Identify which cell holds the provided text, then report its [X, Y] central coordinate. 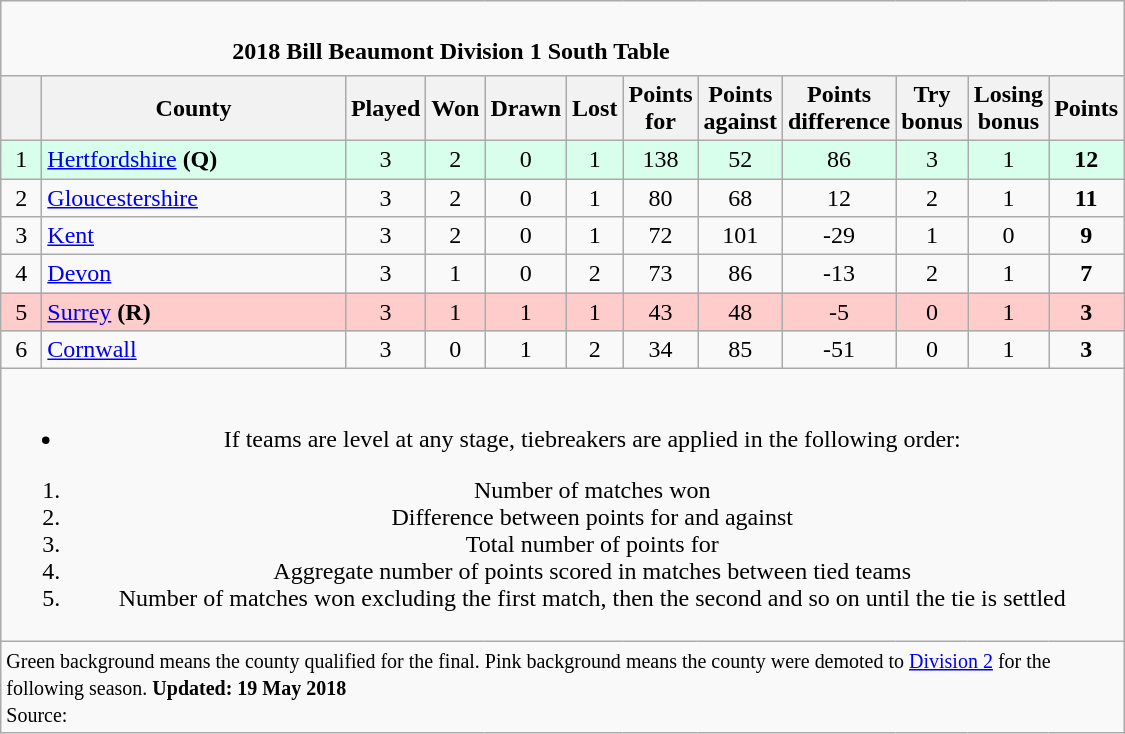
-5 [838, 312]
48 [740, 312]
Drawn [526, 108]
Won [456, 108]
-29 [838, 236]
6 [22, 350]
Losing bonus [1008, 108]
34 [660, 350]
Points for [660, 108]
Try bonus [932, 108]
43 [660, 312]
Gloucestershire [194, 197]
52 [740, 159]
85 [740, 350]
Lost [595, 108]
72 [660, 236]
County [194, 108]
Points against [740, 108]
Points difference [838, 108]
5 [22, 312]
Played [385, 108]
9 [1086, 236]
138 [660, 159]
Kent [194, 236]
11 [1086, 197]
Cornwall [194, 350]
80 [660, 197]
4 [22, 274]
Surrey (R) [194, 312]
-51 [838, 350]
Devon [194, 274]
Points [1086, 108]
-13 [838, 274]
73 [660, 274]
101 [740, 236]
Hertfordshire (Q) [194, 159]
68 [740, 197]
7 [1086, 274]
